Search for the cell housing the specified text and yield its [X, Y] center coordinate. 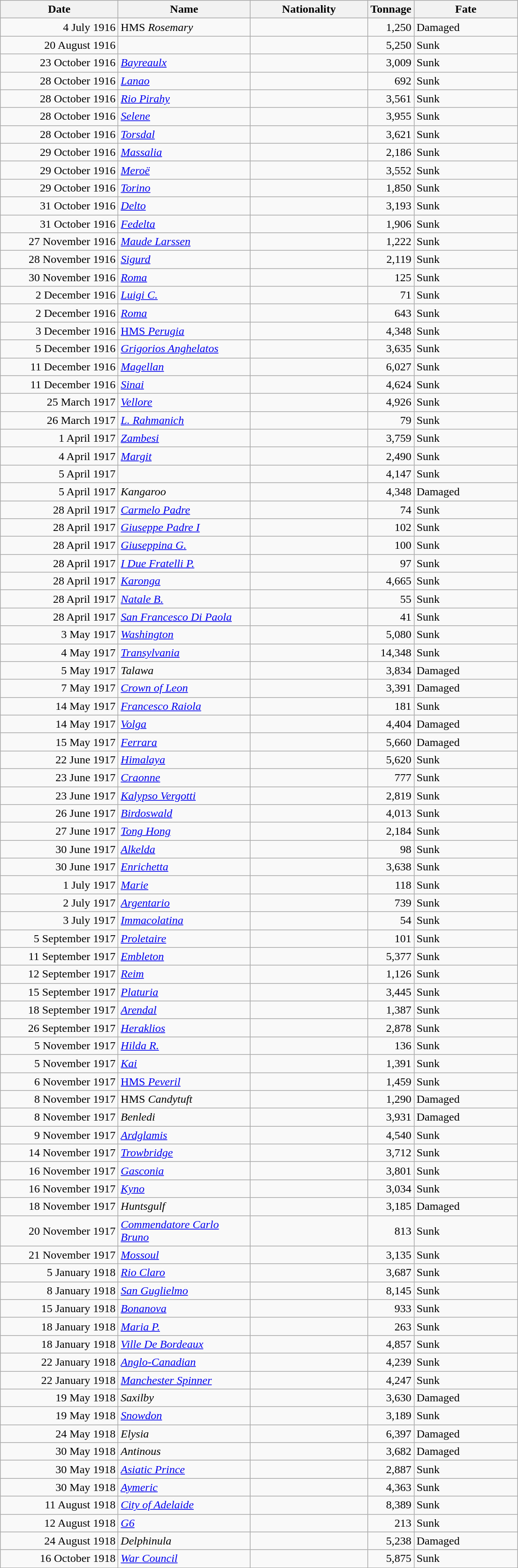
Bonanova [184, 1308]
5 September 1917 [59, 938]
4 July 1916 [59, 27]
1,222 [391, 242]
54 [391, 921]
643 [391, 313]
San Francesco Di Paola [184, 617]
1,906 [391, 224]
Carmelo Padre [184, 509]
Embleton [184, 956]
Zambesi [184, 438]
San Guglielmo [184, 1291]
Huntsgulf [184, 1207]
2,490 [391, 456]
Sigurd [184, 260]
22 June 1917 [59, 760]
Trowbridge [184, 1153]
12 August 1918 [59, 1523]
2,878 [391, 1028]
Kangaroo [184, 492]
18 November 1917 [59, 1207]
1,250 [391, 27]
3,009 [391, 63]
2,119 [391, 260]
Rio Claro [184, 1273]
4,404 [391, 724]
2,819 [391, 796]
Giuseppina G. [184, 546]
4,540 [391, 1135]
14 November 1917 [59, 1153]
2,184 [391, 831]
3,759 [391, 438]
Kai [184, 1063]
Luigi C. [184, 295]
3,189 [391, 1416]
5 May 1917 [59, 670]
G6 [184, 1523]
Maria P. [184, 1326]
79 [391, 420]
I Due Fratelli P. [184, 563]
Kalypso Vergotti [184, 796]
1,290 [391, 1099]
4,247 [391, 1380]
777 [391, 777]
3,834 [391, 670]
Craonne [184, 777]
Transylvania [184, 653]
4,665 [391, 581]
1,126 [391, 974]
Manchester Spinner [184, 1380]
4,857 [391, 1344]
181 [391, 706]
Argentario [184, 903]
Washington [184, 635]
213 [391, 1523]
3,561 [391, 99]
HMS Candytuft [184, 1099]
3,034 [391, 1189]
Hilda R. [184, 1045]
Reim [184, 974]
30 November 1916 [59, 277]
263 [391, 1326]
Mossoul [184, 1255]
Rio Pirahy [184, 99]
23 October 1916 [59, 63]
Ardglamis [184, 1135]
Volga [184, 724]
3,630 [391, 1398]
Francesco Raiola [184, 706]
15 May 1917 [59, 742]
8,145 [391, 1291]
Massalia [184, 152]
Gasconia [184, 1171]
1 April 1917 [59, 438]
Bayreaulx [184, 63]
Crown of Leon [184, 688]
Saxilby [184, 1398]
Tonnage [391, 9]
Antinous [184, 1452]
9 November 1917 [59, 1135]
3,135 [391, 1255]
3,638 [391, 867]
Nationality [309, 9]
74 [391, 509]
Selene [184, 116]
Ville De Bordeaux [184, 1344]
933 [391, 1308]
692 [391, 81]
3,687 [391, 1273]
HMS Perugia [184, 331]
Delto [184, 206]
14,348 [391, 653]
55 [391, 599]
24 May 1918 [59, 1434]
Benledi [184, 1117]
4,926 [391, 402]
8,389 [391, 1505]
Immacolatina [184, 921]
5 December 1916 [59, 349]
Elysia [184, 1434]
4,013 [391, 814]
3,193 [391, 206]
Platuria [184, 992]
3,682 [391, 1452]
25 March 1917 [59, 402]
20 August 1916 [59, 45]
27 November 1916 [59, 242]
2,186 [391, 152]
21 November 1917 [59, 1255]
Lanao [184, 81]
1,391 [391, 1063]
Maude Larssen [184, 242]
12 September 1917 [59, 974]
4 May 1917 [59, 653]
Sinai [184, 384]
Snowdon [184, 1416]
136 [391, 1045]
Birdoswald [184, 814]
24 August 1918 [59, 1541]
Aymeric [184, 1487]
3,552 [391, 170]
Margit [184, 456]
1,387 [391, 1010]
11 September 1917 [59, 956]
4,363 [391, 1487]
3,801 [391, 1171]
2,887 [391, 1469]
Tong Hong [184, 831]
HMS Rosemary [184, 27]
3,445 [391, 992]
War Council [184, 1559]
100 [391, 546]
Meroë [184, 170]
71 [391, 295]
Date [59, 9]
20 November 1917 [59, 1231]
1 July 1917 [59, 885]
5,620 [391, 760]
5,080 [391, 635]
1,850 [391, 188]
Magellan [184, 367]
3,635 [391, 349]
Asiatic Prince [184, 1469]
97 [391, 563]
Marie [184, 885]
98 [391, 849]
3 July 1917 [59, 921]
Kyno [184, 1189]
3,185 [391, 1207]
HMS Peveril [184, 1081]
2 July 1917 [59, 903]
Delphinula [184, 1541]
4 April 1917 [59, 456]
18 September 1917 [59, 1010]
15 January 1918 [59, 1308]
Natale B. [184, 599]
3 May 1917 [59, 635]
3 December 1916 [59, 331]
Anglo-Canadian [184, 1362]
Enrichetta [184, 867]
City of Adelaide [184, 1505]
Alkelda [184, 849]
28 November 1916 [59, 260]
Karonga [184, 581]
Ferrara [184, 742]
8 January 1918 [59, 1291]
Talawa [184, 670]
16 October 1918 [59, 1559]
102 [391, 528]
Heraklios [184, 1028]
3,621 [391, 134]
3,955 [391, 116]
11 August 1918 [59, 1505]
5,250 [391, 45]
101 [391, 938]
Arendal [184, 1010]
Torsdal [184, 134]
5,660 [391, 742]
813 [391, 1231]
26 September 1917 [59, 1028]
26 March 1917 [59, 420]
5,377 [391, 956]
Fate [465, 9]
3,931 [391, 1117]
4,239 [391, 1362]
15 September 1917 [59, 992]
4,147 [391, 474]
Commendatore Carlo Bruno [184, 1231]
5,238 [391, 1541]
Fedelta [184, 224]
Grigorios Anghelatos [184, 349]
5,875 [391, 1559]
3,391 [391, 688]
Vellore [184, 402]
7 May 1917 [59, 688]
Torino [184, 188]
3,712 [391, 1153]
26 June 1917 [59, 814]
41 [391, 617]
739 [391, 903]
1,459 [391, 1081]
27 June 1917 [59, 831]
4,624 [391, 384]
118 [391, 885]
Himalaya [184, 760]
L. Rahmanich [184, 420]
125 [391, 277]
5 January 1918 [59, 1273]
6,027 [391, 367]
6,397 [391, 1434]
Name [184, 9]
Proletaire [184, 938]
Giuseppe Padre I [184, 528]
6 November 1917 [59, 1081]
